Return (X, Y) of the center of cell containing provided text 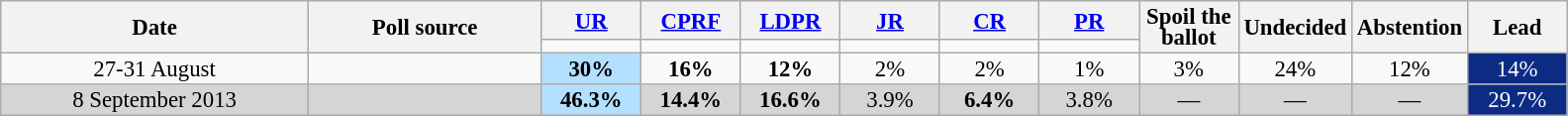
1% (1089, 69)
14.4% (691, 100)
PR (1089, 20)
Abstention (1410, 28)
CPRF (691, 20)
14% (1517, 69)
6.4% (990, 100)
16.6% (790, 100)
16% (691, 69)
3.9% (891, 100)
8 September 2013 (154, 100)
29.7% (1517, 100)
3.8% (1089, 100)
JR (891, 20)
Date (154, 28)
46.3% (592, 100)
Lead (1517, 28)
Poll source (425, 28)
LDPR (790, 20)
30% (592, 69)
Undecided (1295, 28)
24% (1295, 69)
CR (990, 20)
UR (592, 20)
3% (1188, 69)
Spoil the ballot (1188, 28)
27-31 August (154, 69)
